Extract the [x, y] coordinate from the center of the cell holding the provided text.  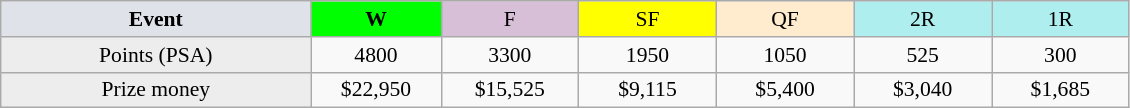
F [510, 19]
$15,525 [510, 90]
$3,040 [923, 90]
$9,115 [648, 90]
3300 [510, 55]
1050 [785, 55]
525 [923, 55]
$22,950 [376, 90]
W [376, 19]
QF [785, 19]
1R [1061, 19]
SF [648, 19]
Event [156, 19]
Prize money [156, 90]
Points (PSA) [156, 55]
4800 [376, 55]
1950 [648, 55]
2R [923, 19]
$1,685 [1061, 90]
$5,400 [785, 90]
300 [1061, 55]
